Extract the (X, Y) coordinate from the center of the cell holding the provided text.  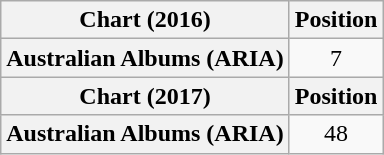
Chart (2016) (145, 20)
48 (336, 134)
7 (336, 58)
Chart (2017) (145, 96)
